Capture the cell that displays the provided text and extract its (x, y) central coordinate. 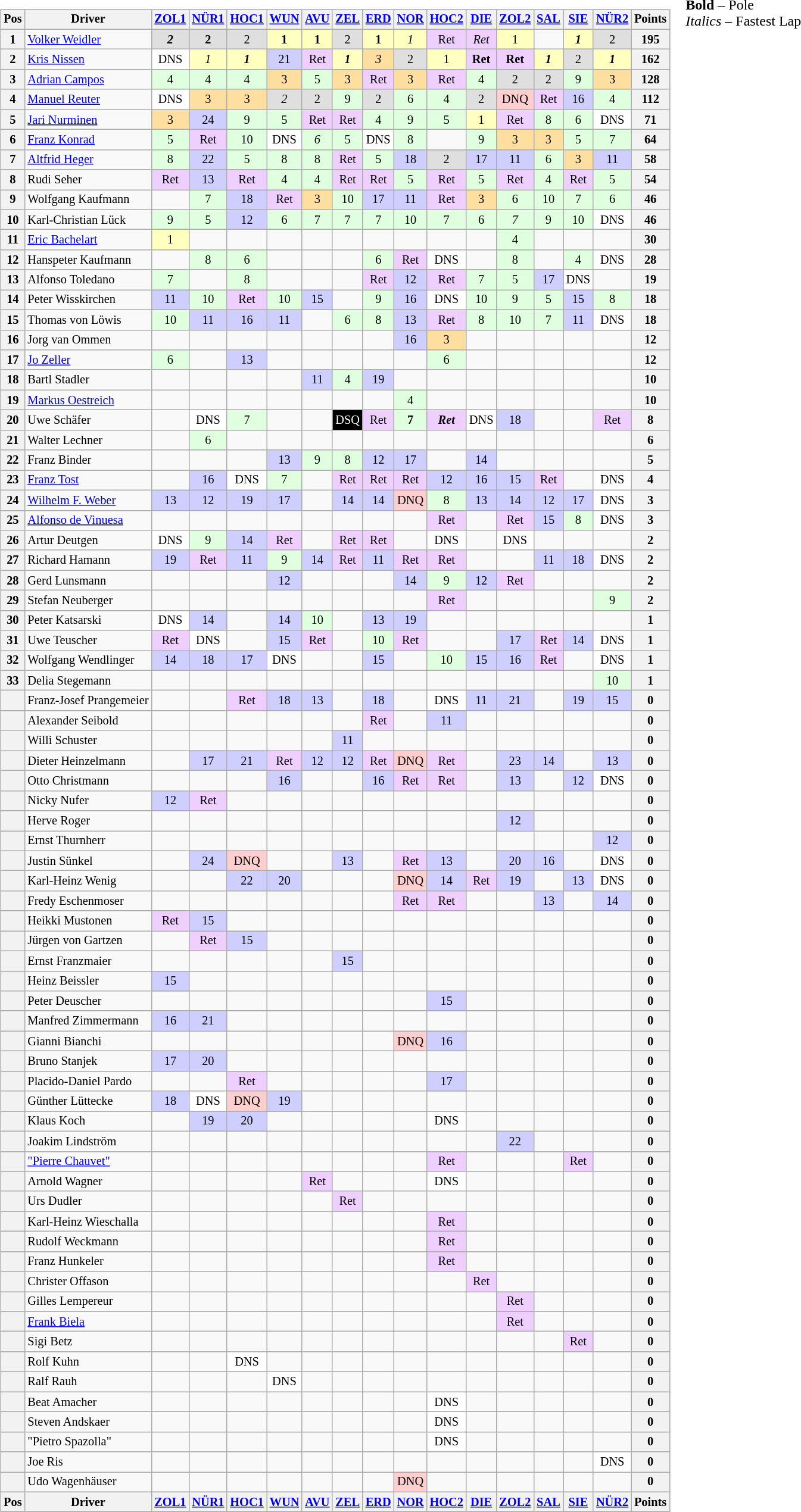
"Pietro Spazolla" (88, 1442)
Eric Bachelart (88, 240)
26 (13, 541)
Volker Weidler (88, 39)
Gianni Bianchi (88, 1041)
Peter Wisskirchen (88, 300)
Willi Schuster (88, 741)
Altfrid Heger (88, 160)
32 (13, 661)
Uwe Schäfer (88, 420)
Jorg van Ommen (88, 340)
Franz Binder (88, 460)
Karl-Heinz Wenig (88, 881)
Alfonso de Vinuesa (88, 520)
Markus Oestreich (88, 400)
DSQ (347, 420)
Stefan Neuberger (88, 601)
162 (650, 60)
Otto Christmann (88, 781)
Bartl Stadler (88, 380)
128 (650, 80)
Uwe Teuscher (88, 641)
Karl-Heinz Wieschalla (88, 1222)
29 (13, 601)
Rudi Seher (88, 180)
Ernst Thurnherr (88, 841)
Wilhelm F. Weber (88, 500)
Beat Amacher (88, 1402)
25 (13, 520)
Peter Katsarski (88, 620)
Wolfgang Kaufmann (88, 200)
Christer Offason (88, 1282)
Delia Stegemann (88, 680)
Karl-Christian Lück (88, 220)
Günther Lüttecke (88, 1101)
54 (650, 180)
Alexander Seibold (88, 721)
"Pierre Chauvet" (88, 1161)
Rolf Kuhn (88, 1362)
58 (650, 160)
Placido-Daniel Pardo (88, 1081)
Nicky Nufer (88, 801)
Dieter Heinzelmann (88, 761)
Jürgen von Gartzen (88, 941)
Franz Konrad (88, 140)
Sigi Betz (88, 1342)
71 (650, 120)
33 (13, 680)
Adrian Campos (88, 80)
Urs Dudler (88, 1201)
Frank Biela (88, 1322)
Ernst Franzmaier (88, 961)
Artur Deutgen (88, 541)
Jo Zeller (88, 360)
Heinz Beissler (88, 981)
Ralf Rauh (88, 1382)
Richard Hamann (88, 560)
27 (13, 560)
31 (13, 641)
Heikki Mustonen (88, 921)
Bruno Stanjek (88, 1061)
Steven Andskaer (88, 1422)
Gilles Lempereur (88, 1302)
Joe Ris (88, 1462)
Justin Sünkel (88, 861)
Alfonso Toledano (88, 280)
195 (650, 39)
64 (650, 140)
Gerd Lunsmann (88, 580)
Herve Roger (88, 821)
Peter Deuscher (88, 1001)
Kris Nissen (88, 60)
Udo Wagenhäuser (88, 1482)
Franz Tost (88, 480)
Thomas von Löwis (88, 320)
112 (650, 99)
Jari Nurminen (88, 120)
Arnold Wagner (88, 1182)
Klaus Koch (88, 1121)
Rudolf Weckmann (88, 1242)
Manfred Zimmermann (88, 1021)
Walter Lechner (88, 440)
Hanspeter Kaufmann (88, 260)
Joakim Lindström (88, 1141)
Franz-Josef Prangemeier (88, 701)
Wolfgang Wendlinger (88, 661)
Manuel Reuter (88, 99)
Fredy Eschenmoser (88, 901)
Franz Hunkeler (88, 1261)
